Determine the [x, y] coordinate at the center of the cell enclosing the given text.  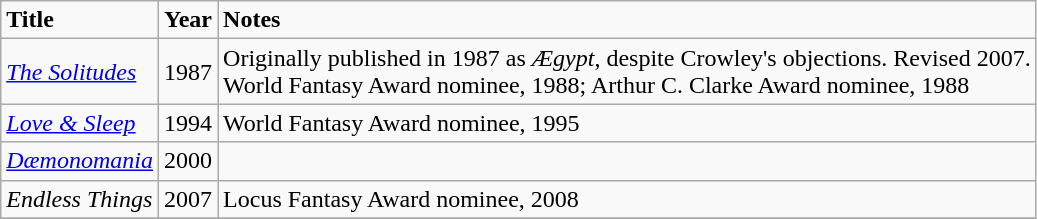
Endless Things [80, 199]
Love & Sleep [80, 123]
Notes [628, 20]
Locus Fantasy Award nominee, 2008 [628, 199]
1994 [188, 123]
Dæmonomania [80, 161]
Year [188, 20]
World Fantasy Award nominee, 1995 [628, 123]
2007 [188, 199]
2000 [188, 161]
The Solitudes [80, 72]
1987 [188, 72]
Title [80, 20]
